Pinpoint the cell where the given text exists, returning its (x, y) midpoint coordinate. 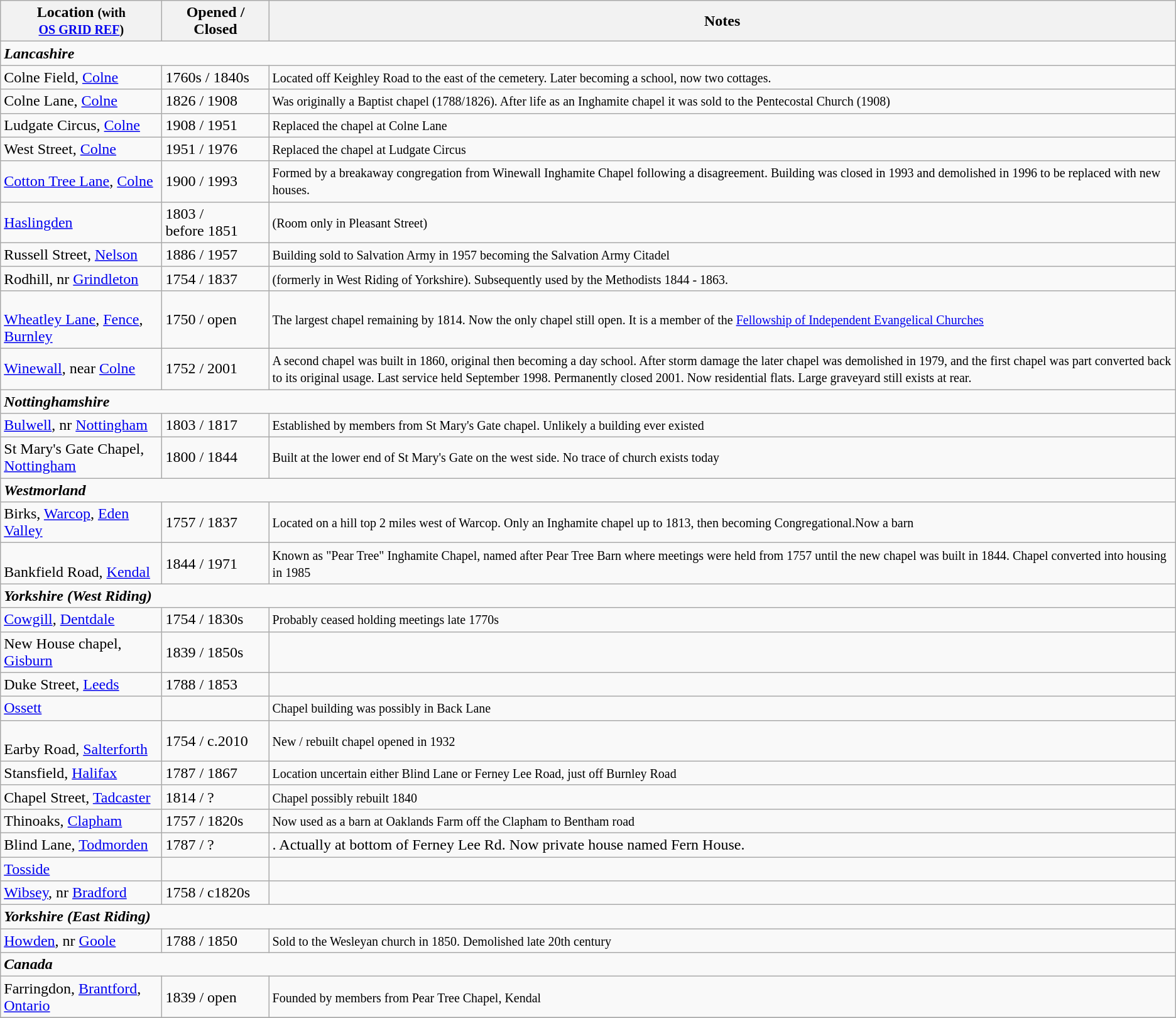
1754 / c.2010 (215, 740)
Haslingden (82, 222)
(formerly in West Riding of Yorkshire). Subsequently used by the Methodists 1844 - 1863. (722, 278)
Duke Street, Leeds (82, 684)
1757 / 1820s (215, 821)
1839 / open (215, 997)
West Street, Colne (82, 149)
1803 / 1817 (215, 425)
. Actually at bottom of Ferney Lee Rd. Now private house named Fern House. (722, 845)
1787 / 1867 (215, 773)
Built at the lower end of St Mary's Gate on the west side. No trace of church exists today (722, 457)
Yorkshire (East Riding) (588, 917)
Located off Keighley Road to the east of the cemetery. Later becoming a school, now two cottages. (722, 77)
Chapel possibly rebuilt 1840 (722, 797)
Ludgate Circus, Colne (82, 125)
Yorkshire (West Riding) (588, 596)
1750 / open (215, 319)
Thinoaks, Clapham (82, 821)
1760s / 1840s (215, 77)
Sold to the Wesleyan church in 1850. Demolished late 20th century (722, 941)
1803 / before 1851 (215, 222)
Wheatley Lane, Fence, Burnley (82, 319)
Canada (588, 965)
1757 / 1837 (215, 523)
Replaced the chapel at Ludgate Circus (722, 149)
Rodhill, nr Grindleton (82, 278)
Nottinghamshire (588, 402)
Cotton Tree Lane, Colne (82, 181)
New / rebuilt chapel opened in 1932 (722, 740)
Building sold to Salvation Army in 1957 becoming the Salvation Army Citadel (722, 255)
1886 / 1957 (215, 255)
Bankfield Road, Kendal (82, 563)
Opened / Closed (215, 21)
1788 / 1853 (215, 684)
1800 / 1844 (215, 457)
Notes (722, 21)
(Room only in Pleasant Street) (722, 222)
1844 / 1971 (215, 563)
Cowgill, Dentdale (82, 620)
Winewall, near Colne (82, 368)
Blind Lane, Todmorden (82, 845)
1754 / 1837 (215, 278)
1951 / 1976 (215, 149)
1787 / ? (215, 845)
New House chapel, Gisburn (82, 652)
Was originally a Baptist chapel (1788/1826). After life as an Inghamite chapel it was sold to the Pentecostal Church (1908) (722, 101)
Founded by members from Pear Tree Chapel, Kendal (722, 997)
1839 / 1850s (215, 652)
Russell Street, Nelson (82, 255)
1900 / 1993 (215, 181)
1908 / 1951 (215, 125)
1826 / 1908 (215, 101)
Ossett (82, 708)
Colne Lane, Colne (82, 101)
1814 / ? (215, 797)
Howden, nr Goole (82, 941)
Westmorland (588, 490)
Stansfield, Halifax (82, 773)
1788 / 1850 (215, 941)
Established by members from St Mary's Gate chapel. Unlikely a building ever existed (722, 425)
Lancashire (588, 53)
1758 / c1820s (215, 893)
Now used as a barn at Oaklands Farm off the Clapham to Bentham road (722, 821)
Bulwell, nr Nottingham (82, 425)
Farringdon, Brantford, Ontario (82, 997)
Wibsey, nr Bradford (82, 893)
Earby Road, Salterforth (82, 740)
1752 / 2001 (215, 368)
Location (with OS GRID REF) (82, 21)
Probably ceased holding meetings late 1770s (722, 620)
Colne Field, Colne (82, 77)
Location uncertain either Blind Lane or Ferney Lee Road, just off Burnley Road (722, 773)
1754 / 1830s (215, 620)
St Mary's Gate Chapel, Nottingham (82, 457)
Chapel building was possibly in Back Lane (722, 708)
Replaced the chapel at Colne Lane (722, 125)
The largest chapel remaining by 1814. Now the only chapel still open. It is a member of the Fellowship of Independent Evangelical Churches (722, 319)
Located on a hill top 2 miles west of Warcop. Only an Inghamite chapel up to 1813, then becoming Congregational.Now a barn (722, 523)
Birks, Warcop, Eden Valley (82, 523)
Tosside (82, 869)
Chapel Street, Tadcaster (82, 797)
